Extract the [X, Y] coordinate from the center of the cell holding the provided text.  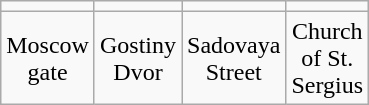
Sadovaya Street [234, 58]
Gostiny Dvor [138, 58]
Church of St. Sergius [328, 58]
Moscow gate [48, 58]
